Identify which cell holds the provided text, then report its [X, Y] central coordinate. 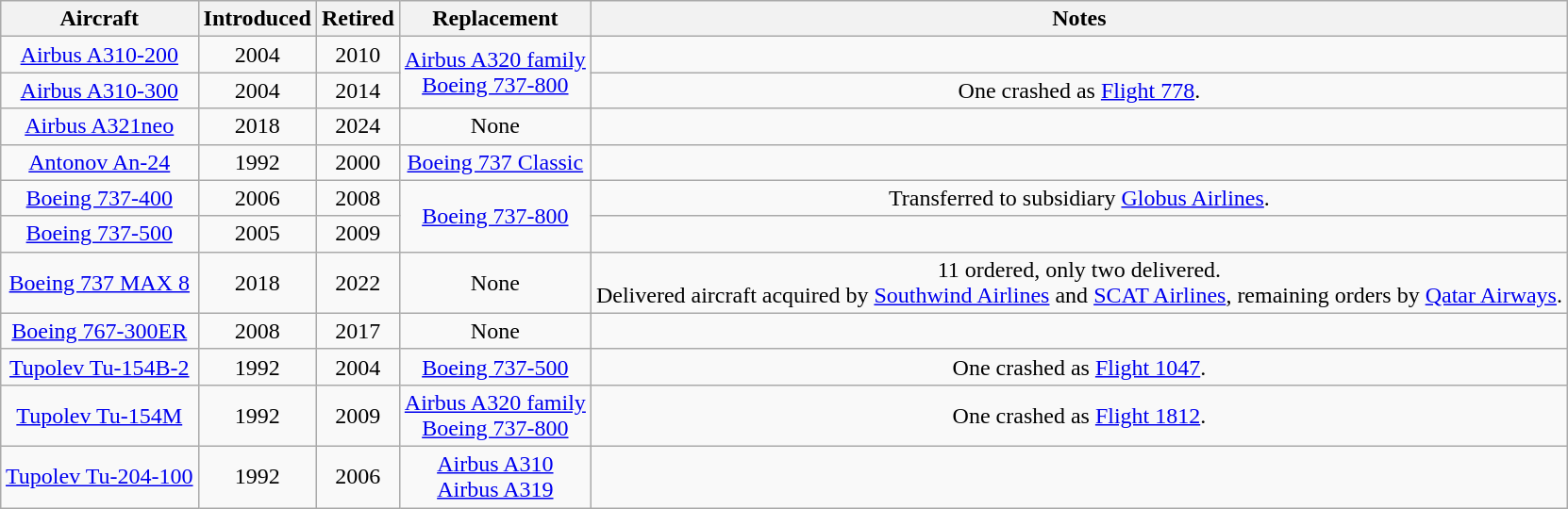
Boeing 737-400 [99, 198]
Transferred to subsidiary Globus Airlines. [1079, 198]
2022 [358, 283]
One crashed as Flight 1047. [1079, 367]
Aircraft [99, 19]
2010 [358, 55]
One crashed as Flight 778. [1079, 90]
Airbus A321neo [99, 126]
Tupolev Tu-154M [99, 415]
Tupolev Tu-154B-2 [99, 367]
2000 [358, 162]
2024 [358, 126]
Boeing 737 Classic [494, 162]
Retired [358, 19]
One crashed as Flight 1812. [1079, 415]
Boeing 737-800 [494, 216]
2005 [257, 234]
Airbus A310-200 [99, 55]
2014 [358, 90]
Antonov An-24 [99, 162]
Boeing 737 MAX 8 [99, 283]
Replacement [494, 19]
Notes [1079, 19]
Tupolev Tu-204-100 [99, 477]
11 ordered, only two delivered.Delivered aircraft acquired by Southwind Airlines and SCAT Airlines, remaining orders by Qatar Airways. [1079, 283]
Introduced [257, 19]
Boeing 767-300ER [99, 331]
Airbus A310-300 [99, 90]
Airbus A310Airbus A319 [494, 477]
2017 [358, 331]
